Return the [X, Y] coordinate for the center point of the cell that contains the specified text.  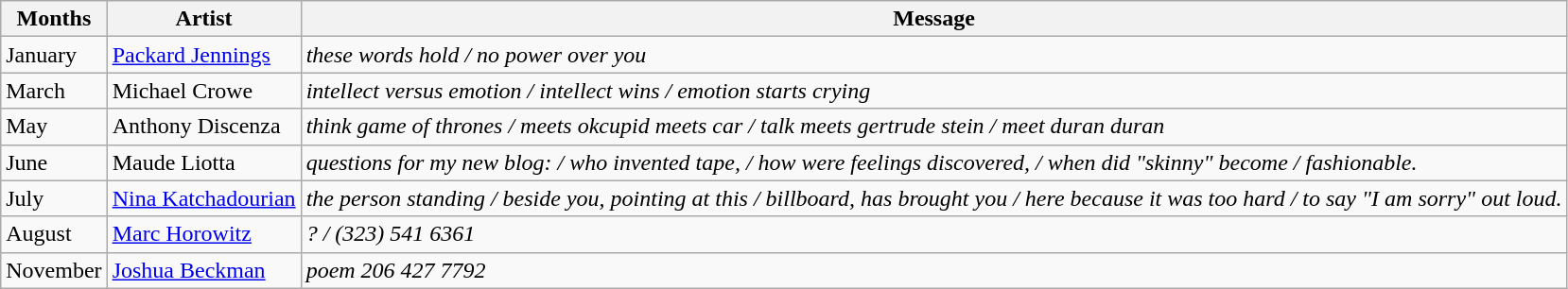
Marc Horowitz [204, 234]
Artist [204, 19]
November [54, 270]
poem 206 427 7792 [934, 270]
July [54, 198]
Maude Liotta [204, 162]
March [54, 91]
these words hold / no power over you [934, 55]
Packard Jennings [204, 55]
Message [934, 19]
think game of thrones / meets okcupid meets car / talk meets gertrude stein / meet duran duran [934, 127]
Months [54, 19]
Joshua Beckman [204, 270]
Anthony Discenza [204, 127]
August [54, 234]
Michael Crowe [204, 91]
May [54, 127]
January [54, 55]
intellect versus emotion / intellect wins / emotion starts crying [934, 91]
Nina Katchadourian [204, 198]
the person standing / beside you, pointing at this / billboard, has brought you / here because it was too hard / to say "I am sorry" out loud. [934, 198]
questions for my new blog: / who invented tape, / how were feelings discovered, / when did "skinny" become / fashionable. [934, 162]
? / (323) 541 6361 [934, 234]
June [54, 162]
